From the cell containing the given text, extract its center point as (X, Y) coordinate. 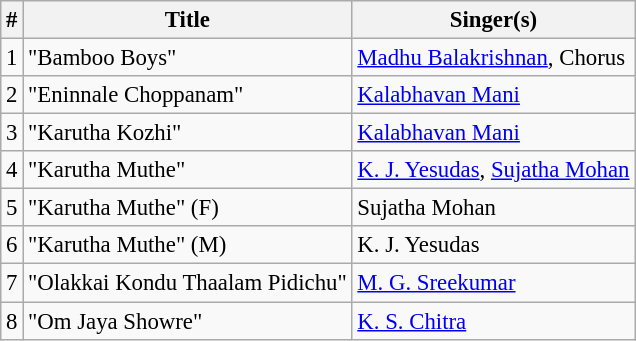
6 (12, 245)
Sujatha Mohan (494, 208)
"Olakkai Kondu Thaalam Pidichu" (188, 283)
1 (12, 58)
"Om Jaya Showre" (188, 321)
K. J. Yesudas (494, 245)
5 (12, 208)
Title (188, 20)
Madhu Balakrishnan, Chorus (494, 58)
"Karutha Muthe" (F) (188, 208)
4 (12, 170)
K. J. Yesudas, Sujatha Mohan (494, 170)
3 (12, 133)
# (12, 20)
Singer(s) (494, 20)
"Karutha Muthe" (M) (188, 245)
"Bamboo Boys" (188, 58)
7 (12, 283)
8 (12, 321)
M. G. Sreekumar (494, 283)
2 (12, 95)
"Eninnale Choppanam" (188, 95)
"Karutha Muthe" (188, 170)
"Karutha Kozhi" (188, 133)
K. S. Chitra (494, 321)
